Search for the cell housing the specified text and yield its (X, Y) center coordinate. 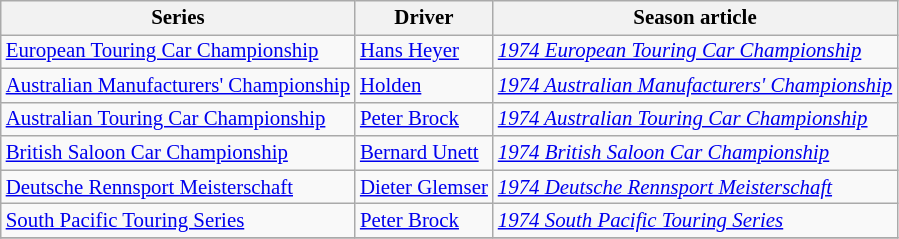
Australian Touring Car Championship (178, 119)
Series (178, 18)
Holden (424, 85)
British Saloon Car Championship (178, 153)
European Touring Car Championship (178, 51)
1974 Deutsche Rennsport Meisterschaft (695, 187)
Season article (695, 18)
Australian Manufacturers' Championship (178, 85)
Deutsche Rennsport Meisterschaft (178, 187)
1974 Australian Manufacturers' Championship (695, 85)
1974 British Saloon Car Championship (695, 153)
South Pacific Touring Series (178, 221)
Bernard Unett (424, 153)
Dieter Glemser (424, 187)
1974 Australian Touring Car Championship (695, 119)
1974 South Pacific Touring Series (695, 221)
Driver (424, 18)
Hans Heyer (424, 51)
1974 European Touring Car Championship (695, 51)
